Find where the given text appears and provide that cell's center as [X, Y] coordinate. 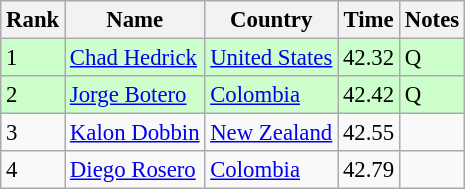
4 [33, 170]
Notes [432, 20]
42.55 [369, 133]
2 [33, 95]
Country [272, 20]
Kalon Dobbin [135, 133]
42.79 [369, 170]
Time [369, 20]
1 [33, 58]
Rank [33, 20]
Diego Rosero [135, 170]
New Zealand [272, 133]
United States [272, 58]
Jorge Botero [135, 95]
Chad Hedrick [135, 58]
42.42 [369, 95]
3 [33, 133]
Name [135, 20]
42.32 [369, 58]
